Return [X, Y] of the center of cell containing provided text 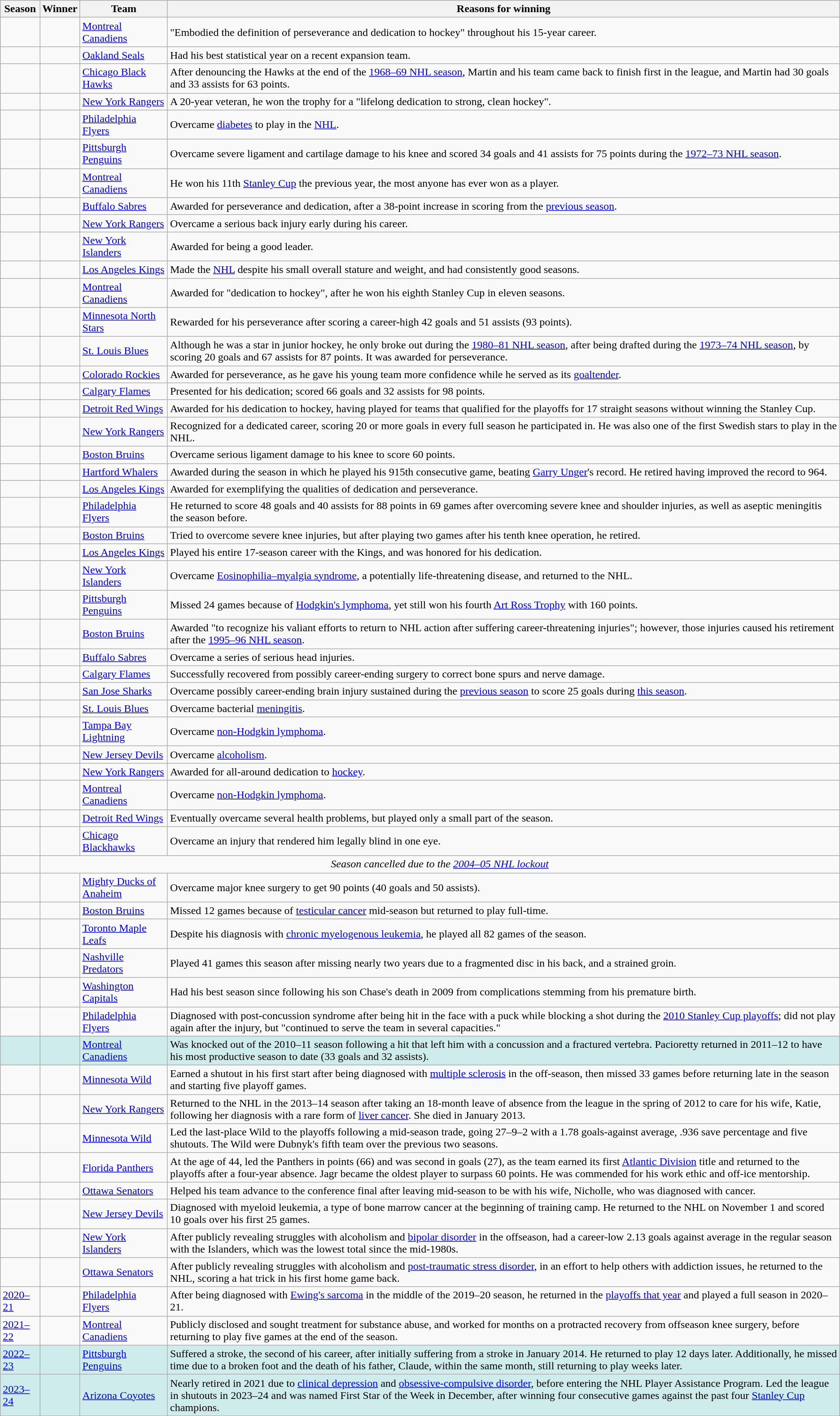
Despite his diagnosis with chronic myelogenous leukemia, he played all 82 games of the season. [503, 934]
Successfully recovered from possibly career-ending surgery to correct bone spurs and nerve damage. [503, 674]
San Jose Sharks [124, 691]
Team [124, 9]
Mighty Ducks of Anaheim [124, 887]
2022–23 [20, 1359]
Awarded for all-around dedication to hockey. [503, 772]
2021–22 [20, 1331]
Overcame Eosinophilia–myalgia syndrome, a potentially life-threatening disease, and returned to the NHL. [503, 576]
He won his 11th Stanley Cup the previous year, the most anyone has ever won as a player. [503, 183]
Presented for his dedication; scored 66 goals and 32 assists for 98 points. [503, 391]
Rewarded for his perseverance after scoring a career-high 42 goals and 51 assists (93 points). [503, 322]
Reasons for winning [503, 9]
Chicago Black Hawks [124, 78]
Hartford Whalers [124, 472]
A 20-year veteran, he won the trophy for a "lifelong dedication to strong, clean hockey". [503, 101]
Overcame severe ligament and cartilage damage to his knee and scored 34 goals and 41 assists for 75 points during the 1972–73 NHL season. [503, 154]
Oakland Seals [124, 55]
Awarded for exemplifying the qualities of dedication and perseverance. [503, 489]
Arizona Coyotes [124, 1395]
Colorado Rockies [124, 374]
Awarded for being a good leader. [503, 246]
Minnesota North Stars [124, 322]
2023–24 [20, 1395]
Chicago Blackhawks [124, 841]
Overcame a serious back injury early during his career. [503, 223]
Overcame bacterial meningitis. [503, 708]
Played his entire 17-season career with the Kings, and was honored for his dedication. [503, 552]
Overcame major knee surgery to get 90 points (40 goals and 50 assists). [503, 887]
Season cancelled due to the 2004–05 NHL lockout [440, 864]
Season [20, 9]
Awarded for perseverance and dedication, after a 38-point increase in scoring from the previous season. [503, 206]
Overcame possibly career-ending brain injury sustained during the previous season to score 25 goals during this season. [503, 691]
Winner [60, 9]
Awarded for perseverance, as he gave his young team more confidence while he served as its goaltender. [503, 374]
Awarded during the season in which he played his 915th consecutive game, beating Garry Unger's record. He retired having improved the record to 964. [503, 472]
Missed 12 games because of testicular cancer mid-season but returned to play full-time. [503, 910]
Nashville Predators [124, 963]
Overcame an injury that rendered him legally blind in one eye. [503, 841]
Eventually overcame several health problems, but played only a small part of the season. [503, 818]
Had his best season since following his son Chase's death in 2009 from complications stemming from his premature birth. [503, 992]
Washington Capitals [124, 992]
2020–21 [20, 1301]
Made the NHL despite his small overall stature and weight, and had consistently good seasons. [503, 269]
Had his best statistical year on a recent expansion team. [503, 55]
Overcame a series of serious head injuries. [503, 657]
Tried to overcome severe knee injuries, but after playing two games after his tenth knee operation, he retired. [503, 535]
"Embodied the definition of perseverance and dedication to hockey" throughout his 15-year career. [503, 32]
Overcame serious ligament damage to his knee to score 60 points. [503, 455]
Awarded for "dedication to hockey", after he won his eighth Stanley Cup in eleven seasons. [503, 293]
Tampa Bay Lightning [124, 732]
Helped his team advance to the conference final after leaving mid-season to be with his wife, Nicholle, who was diagnosed with cancer. [503, 1191]
Played 41 games this season after missing nearly two years due to a fragmented disc in his back, and a strained groin. [503, 963]
Florida Panthers [124, 1167]
Overcame alcoholism. [503, 755]
Missed 24 games because of Hodgkin's lymphoma, yet still won his fourth Art Ross Trophy with 160 points. [503, 604]
Overcame diabetes to play in the NHL. [503, 125]
Toronto Maple Leafs [124, 934]
